Pinpoint the cell where the given text exists, returning its (X, Y) midpoint coordinate. 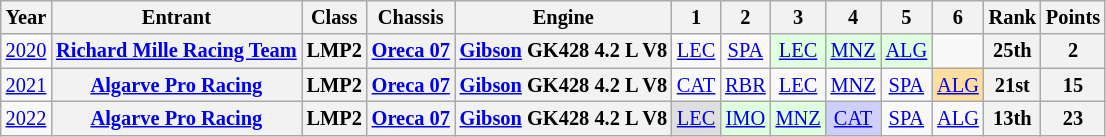
21st (1012, 85)
13th (1012, 118)
25th (1012, 51)
15 (1073, 85)
2020 (26, 51)
2021 (26, 85)
2022 (26, 118)
Rank (1012, 17)
Chassis (411, 17)
3 (798, 17)
5 (907, 17)
RBR (745, 85)
Richard Mille Racing Team (176, 51)
Class (334, 17)
Points (1073, 17)
4 (854, 17)
23 (1073, 118)
IMO (745, 118)
6 (958, 17)
Year (26, 17)
Engine (564, 17)
Entrant (176, 17)
1 (696, 17)
